Detect which cell encompasses the target text, then output its [X, Y] center coordinate. 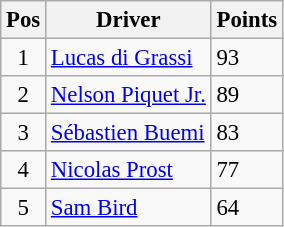
77 [246, 170]
Lucas di Grassi [129, 58]
Nicolas Prost [129, 170]
Sam Bird [129, 208]
Driver [129, 20]
Points [246, 20]
3 [24, 133]
4 [24, 170]
1 [24, 58]
Sébastien Buemi [129, 133]
93 [246, 58]
89 [246, 95]
Nelson Piquet Jr. [129, 95]
5 [24, 208]
Pos [24, 20]
64 [246, 208]
83 [246, 133]
2 [24, 95]
